Identify which cell holds the provided text, then report its (X, Y) central coordinate. 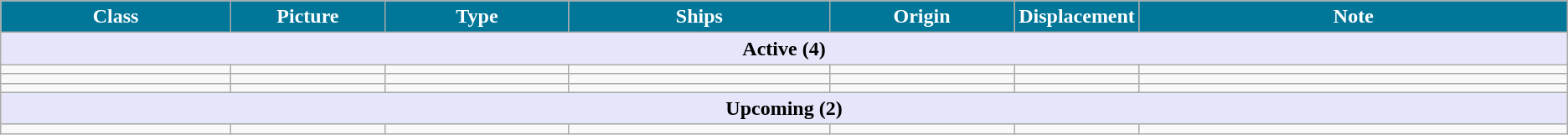
Picture (307, 17)
Origin (921, 17)
Class (116, 17)
Displacement (1077, 17)
Type (477, 17)
Active (4) (784, 49)
Note (1354, 17)
Upcoming (2) (784, 108)
Ships (699, 17)
